Pinpoint the cell where the given text exists, returning its [X, Y] midpoint coordinate. 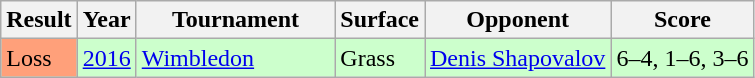
Tournament [236, 20]
Result [39, 20]
Score [682, 20]
Wimbledon [236, 58]
2016 [106, 58]
Year [106, 20]
6–4, 1–6, 3–6 [682, 58]
Denis Shapovalov [517, 58]
Opponent [517, 20]
Grass [380, 58]
Surface [380, 20]
Loss [39, 58]
